Locate the cell with the specified text and output its [x, y] center coordinate. 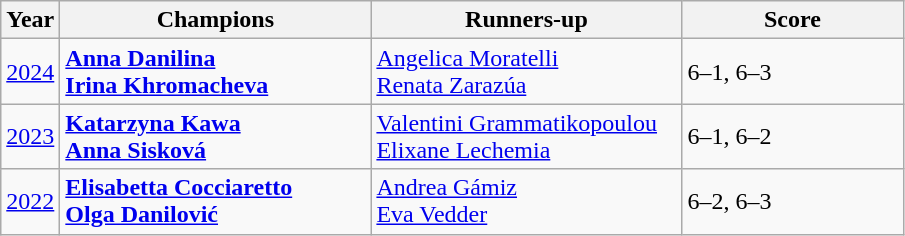
Champions [216, 20]
Score [792, 20]
Andrea Gámiz Eva Vedder [526, 202]
Anna Danilina Irina Khromacheva [216, 72]
Year [30, 20]
Valentini Grammatikopoulou Elixane Lechemia [526, 136]
2022 [30, 202]
Katarzyna Kawa Anna Sisková [216, 136]
6–1, 6–3 [792, 72]
2023 [30, 136]
Runners-up [526, 20]
6–1, 6–2 [792, 136]
6–2, 6–3 [792, 202]
2024 [30, 72]
Angelica Moratelli Renata Zarazúa [526, 72]
Elisabetta Cocciaretto Olga Danilović [216, 202]
